Determine the [X, Y] coordinate at the center of the cell enclosing the given text.  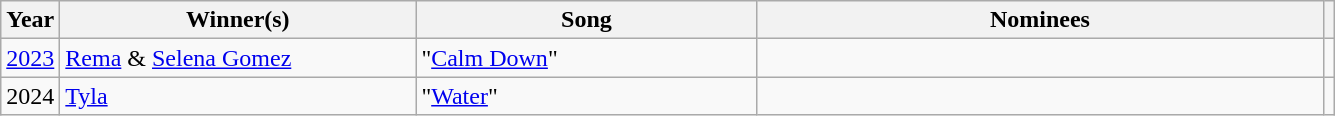
Song [586, 20]
Tyla [238, 96]
"Calm Down" [586, 58]
2023 [30, 58]
Nominees [1040, 20]
2024 [30, 96]
Winner(s) [238, 20]
"Water" [586, 96]
Year [30, 20]
Rema & Selena Gomez [238, 58]
